Pinpoint the cell where the given text exists, returning its [X, Y] midpoint coordinate. 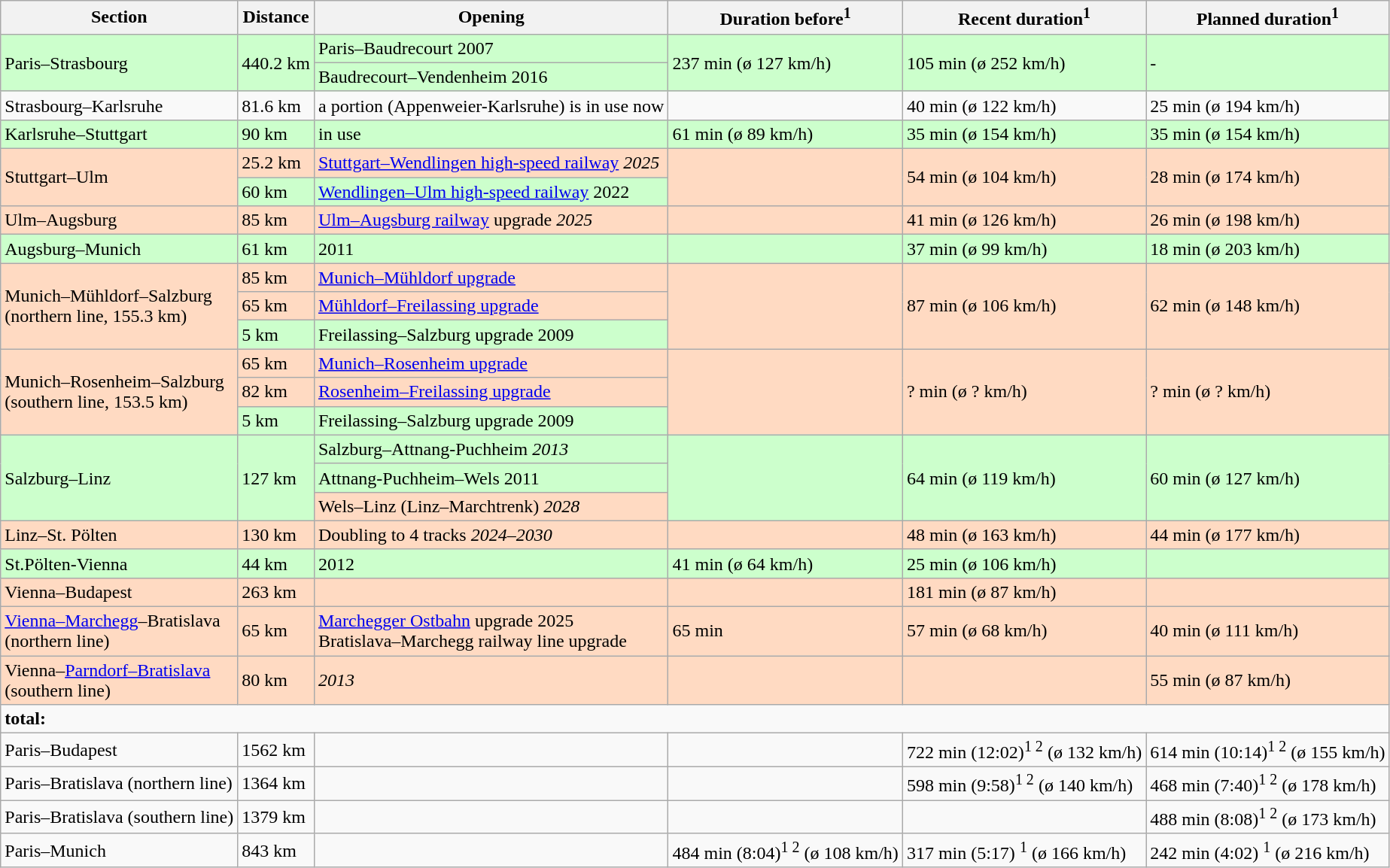
Wendlingen–Ulm high-speed railway 2022 [491, 192]
Linz–St. Pölten [119, 535]
843 km [276, 850]
Paris–Budapest [119, 751]
Vienna–Budapest [119, 592]
Stuttgart–Ulm [119, 178]
Munich–Mühldorf upgrade [491, 278]
87 min (ø 106 km/h) [1023, 306]
242 min (4:02) 1 (ø 216 km/h) [1267, 850]
Paris–Bratislava (southern line) [119, 817]
40 min (ø 122 km/h) [1023, 105]
total: [695, 719]
2013 [491, 680]
237 min (ø 127 km/h) [786, 62]
Mühldorf–Freilassing upgrade [491, 306]
484 min (8:04)1 2 (ø 108 km/h) [786, 850]
81.6 km [276, 105]
65 min [786, 632]
25.2 km [276, 163]
Munich–Rosenheim–Salzburg(southern line, 153.5 km) [119, 392]
37 min (ø 99 km/h) [1023, 249]
Doubling to 4 tracks 2024–2030 [491, 535]
90 km [276, 134]
82 km [276, 392]
Attnang-Puchheim–Wels 2011 [491, 478]
Rosenheim–Freilassing upgrade [491, 392]
Wels–Linz (Linz–Marchtrenk) 2028 [491, 506]
181 min (ø 87 km/h) [1023, 592]
Strasbourg–Karlsruhe [119, 105]
41 min (ø 64 km/h) [786, 563]
Distance [276, 18]
Opening [491, 18]
44 km [276, 563]
1379 km [276, 817]
722 min (12:02)1 2 (ø 132 km/h) [1023, 751]
Munich–Mühldorf–Salzburg(northern line, 155.3 km) [119, 306]
54 min (ø 104 km/h) [1023, 178]
Section [119, 18]
130 km [276, 535]
Munich–Rosenheim upgrade [491, 363]
61 min (ø 89 km/h) [786, 134]
25 min (ø 106 km/h) [1023, 563]
1364 km [276, 784]
80 km [276, 680]
Ulm–Augsburg [119, 220]
St.Pölten-Vienna [119, 563]
40 min (ø 111 km/h) [1267, 632]
Planned duration1 [1267, 18]
263 km [276, 592]
18 min (ø 203 km/h) [1267, 249]
Paris–Baudrecourt 2007 [491, 48]
468 min (7:40)1 2 (ø 178 km/h) [1267, 784]
Salzburg–Linz [119, 478]
Stuttgart–Wendlingen high-speed railway 2025 [491, 163]
60 min (ø 127 km/h) [1267, 478]
41 min (ø 126 km/h) [1023, 220]
48 min (ø 163 km/h) [1023, 535]
2012 [491, 563]
- [1267, 62]
28 min (ø 174 km/h) [1267, 178]
Ulm–Augsburg railway upgrade 2025 [491, 220]
105 min (ø 252 km/h) [1023, 62]
Karlsruhe–Stuttgart [119, 134]
Marchegger Ostbahn upgrade 2025Bratislava–Marchegg railway line upgrade [491, 632]
Vienna–Parndorf–Bratislava(southern line) [119, 680]
62 min (ø 148 km/h) [1267, 306]
127 km [276, 478]
Vienna–Marchegg–Bratislava(northern line) [119, 632]
Recent duration1 [1023, 18]
26 min (ø 198 km/h) [1267, 220]
64 min (ø 119 km/h) [1023, 478]
614 min (10:14)1 2 (ø 155 km/h) [1267, 751]
Duration before1 [786, 18]
60 km [276, 192]
57 min (ø 68 km/h) [1023, 632]
1562 km [276, 751]
Baudrecourt–Vendenheim 2016 [491, 77]
Paris–Munich [119, 850]
44 min (ø 177 km/h) [1267, 535]
Paris–Bratislava (northern line) [119, 784]
440.2 km [276, 62]
Paris–Strasbourg [119, 62]
317 min (5:17) 1 (ø 166 km/h) [1023, 850]
55 min (ø 87 km/h) [1267, 680]
488 min (8:08)1 2 (ø 173 km/h) [1267, 817]
25 min (ø 194 km/h) [1267, 105]
2011 [491, 249]
Salzburg–Attnang-Puchheim 2013 [491, 449]
61 km [276, 249]
a portion (Appenweier-Karlsruhe) is in use now [491, 105]
in use [491, 134]
Augsburg–Munich [119, 249]
598 min (9:58)1 2 (ø 140 km/h) [1023, 784]
